Provide the (X, Y) coordinate of the cell's center where the given text is located.  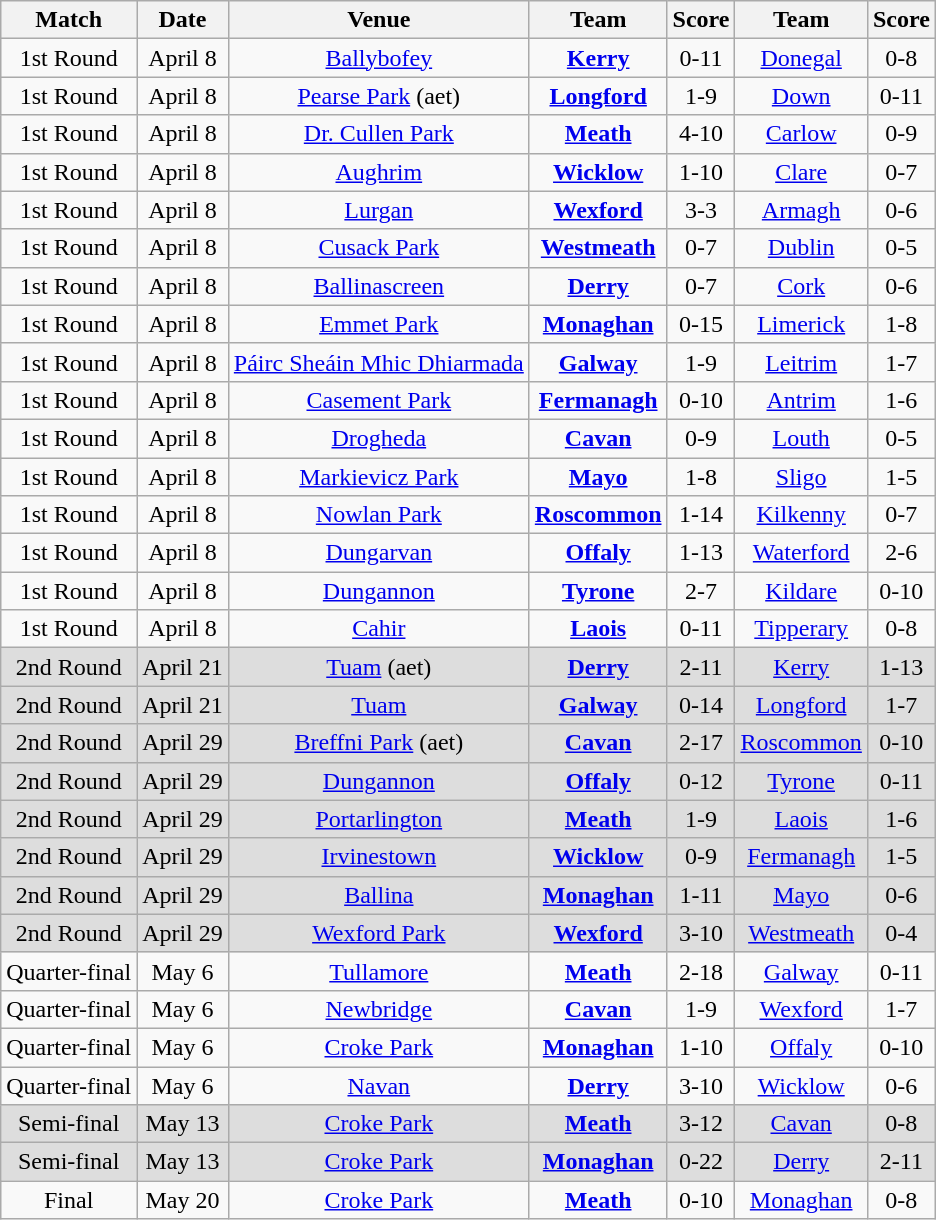
0-4 (901, 933)
Newbridge (378, 1009)
Ballina (378, 895)
Sligo (801, 477)
Páirc Sheáin Mhic Dhiarmada (378, 362)
Portarlington (378, 819)
Drogheda (378, 438)
Wexford Park (378, 933)
0-12 (701, 781)
May 20 (183, 1200)
Markievicz Park (378, 477)
3-12 (701, 1124)
Emmet Park (378, 324)
Antrim (801, 400)
Carlow (801, 134)
Date (183, 20)
0-14 (701, 705)
Kildare (801, 591)
0-22 (701, 1162)
1-11 (701, 895)
Tuam (aet) (378, 667)
Final (69, 1200)
Nowlan Park (378, 515)
Irvinestown (378, 857)
Donegal (801, 58)
Match (69, 20)
Louth (801, 438)
3-3 (701, 210)
Ballinascreen (378, 286)
Cahir (378, 629)
Leitrim (801, 362)
Venue (378, 20)
1-14 (701, 515)
Cork (801, 286)
Tuam (378, 705)
Aughrim (378, 172)
Dungarvan (378, 553)
Breffni Park (aet) (378, 743)
Cusack Park (378, 248)
Clare (801, 172)
2-17 (701, 743)
2-18 (701, 971)
Dublin (801, 248)
0-15 (701, 324)
4-10 (701, 134)
Lurgan (378, 210)
Ballybofey (378, 58)
Navan (378, 1085)
Pearse Park (aet) (378, 96)
Tipperary (801, 629)
Dr. Cullen Park (378, 134)
Waterford (801, 553)
Kilkenny (801, 515)
Tullamore (378, 971)
Down (801, 96)
2-7 (701, 591)
Limerick (801, 324)
Armagh (801, 210)
2-6 (901, 553)
Casement Park (378, 400)
